Find where the given text appears and provide that cell's center as (x, y) coordinate. 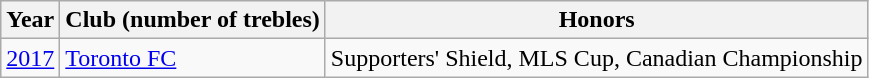
Year (30, 20)
Toronto FC (193, 58)
Club (number of trebles) (193, 20)
2017 (30, 58)
Honors (596, 20)
Supporters' Shield, MLS Cup, Canadian Championship (596, 58)
